Extract the [x, y] coordinate from the center of the cell holding the provided text.  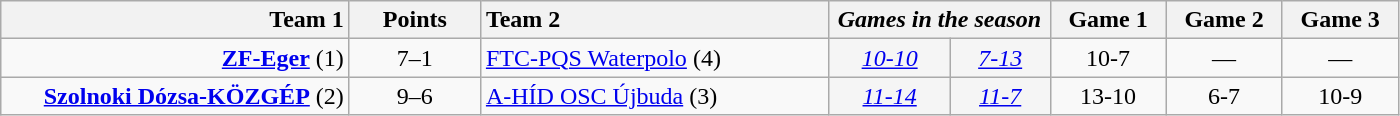
7-13 [1000, 58]
A-HÍD OSC Újbuda (3) [654, 96]
Team 2 [654, 20]
10-10 [890, 58]
10-7 [1108, 58]
Game 2 [1224, 20]
Points [414, 20]
Game 1 [1108, 20]
11-7 [1000, 96]
6-7 [1224, 96]
Game 3 [1340, 20]
7–1 [414, 58]
Szolnoki Dózsa-KÖZGÉP (2) [176, 96]
9–6 [414, 96]
FTC-PQS Waterpolo (4) [654, 58]
ZF-Eger (1) [176, 58]
Team 1 [176, 20]
Games in the season [940, 20]
10-9 [1340, 96]
11-14 [890, 96]
13-10 [1108, 96]
